Output the [X, Y] coordinate of the center of the cell containing the given text.  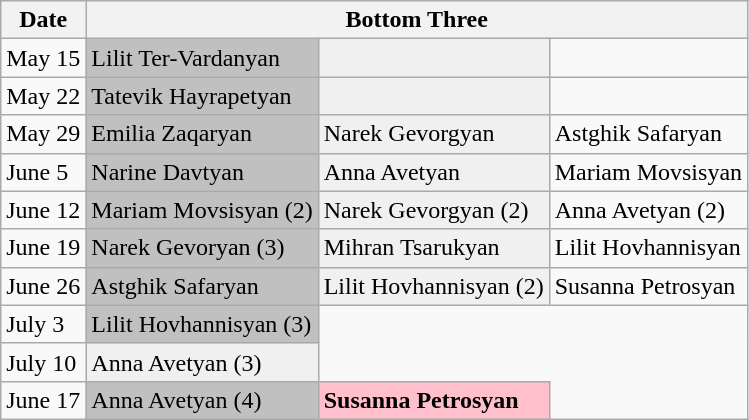
June 19 [44, 248]
June 17 [44, 400]
Anna Avetyan (4) [202, 400]
Narek Gevorgyan (2) [434, 210]
Tatevik Hayrapetyan [202, 96]
May 22 [44, 96]
July 3 [44, 324]
Lilit Hovhannisyan [648, 248]
Anna Avetyan (2) [648, 210]
Narine Davtyan [202, 172]
Narek Gevoryan (3) [202, 248]
Mihran Tsarukyan [434, 248]
Anna Avetyan [434, 172]
June 5 [44, 172]
July 10 [44, 362]
June 26 [44, 286]
Emilia Zaqaryan [202, 134]
Anna Avetyan (3) [202, 362]
Lilit Hovhannisyan (2) [434, 286]
June 12 [44, 210]
Mariam Movsisyan [648, 172]
Lilit Hovhannisyan (3) [202, 324]
May 15 [44, 58]
Bottom Three [417, 20]
Lilit Ter-Vardanyan [202, 58]
May 29 [44, 134]
Narek Gevorgyan [434, 134]
Mariam Movsisyan (2) [202, 210]
Date [44, 20]
